Return the (X, Y) coordinate for the center point of the cell that contains the specified text.  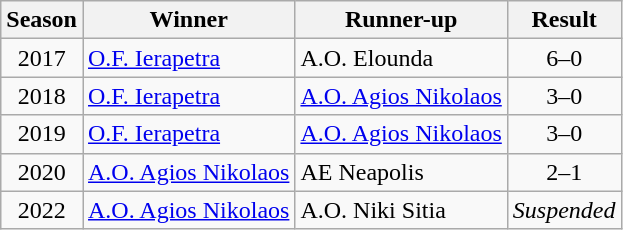
2018 (42, 96)
2019 (42, 134)
6–0 (564, 58)
AE Neapolis (401, 172)
2022 (42, 210)
A.O. Niki Sitia (401, 210)
A.O. Elounda (401, 58)
Result (564, 20)
2–1 (564, 172)
Season (42, 20)
Runner-up (401, 20)
2020 (42, 172)
2017 (42, 58)
Suspended (564, 210)
Winner (188, 20)
